Search for the cell housing the specified text and yield its [x, y] center coordinate. 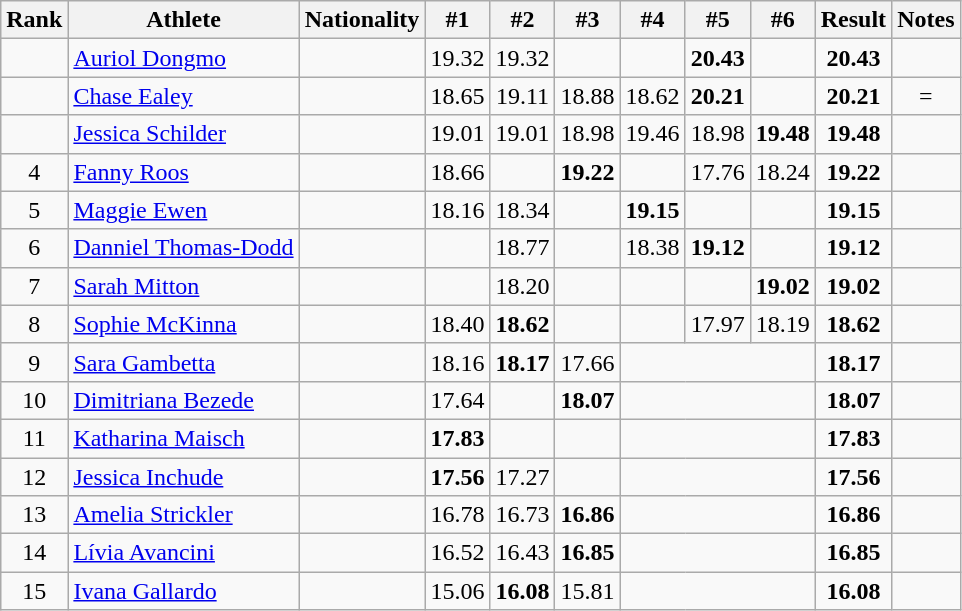
16.78 [458, 515]
14 [34, 553]
11 [34, 438]
5 [34, 210]
8 [34, 324]
Maggie Ewen [184, 210]
Notes [926, 20]
#1 [458, 20]
Result [853, 20]
Sophie McKinna [184, 324]
18.77 [522, 248]
Fanny Roos [184, 172]
16.73 [522, 515]
17.76 [718, 172]
18.40 [458, 324]
4 [34, 172]
Athlete [184, 20]
10 [34, 400]
15.81 [588, 591]
18.66 [458, 172]
18.65 [458, 96]
= [926, 96]
17.27 [522, 477]
Sarah Mitton [184, 286]
Jessica Inchude [184, 477]
18.19 [782, 324]
Amelia Strickler [184, 515]
15 [34, 591]
6 [34, 248]
17.97 [718, 324]
17.64 [458, 400]
18.38 [652, 248]
#4 [652, 20]
Lívia Avancini [184, 553]
#2 [522, 20]
9 [34, 362]
12 [34, 477]
Ivana Gallardo [184, 591]
18.24 [782, 172]
18.34 [522, 210]
Jessica Schilder [184, 134]
#3 [588, 20]
7 [34, 286]
#5 [718, 20]
Rank [34, 20]
15.06 [458, 591]
Katharina Maisch [184, 438]
18.88 [588, 96]
Dimitriana Bezede [184, 400]
16.52 [458, 553]
16.43 [522, 553]
19.46 [652, 134]
#6 [782, 20]
17.66 [588, 362]
Danniel Thomas-Dodd [184, 248]
13 [34, 515]
Sara Gambetta [184, 362]
Auriol Dongmo [184, 58]
19.11 [522, 96]
Chase Ealey [184, 96]
Nationality [362, 20]
18.20 [522, 286]
